Scan for the cell matching the given text and deliver its [X, Y] coordinate at center. 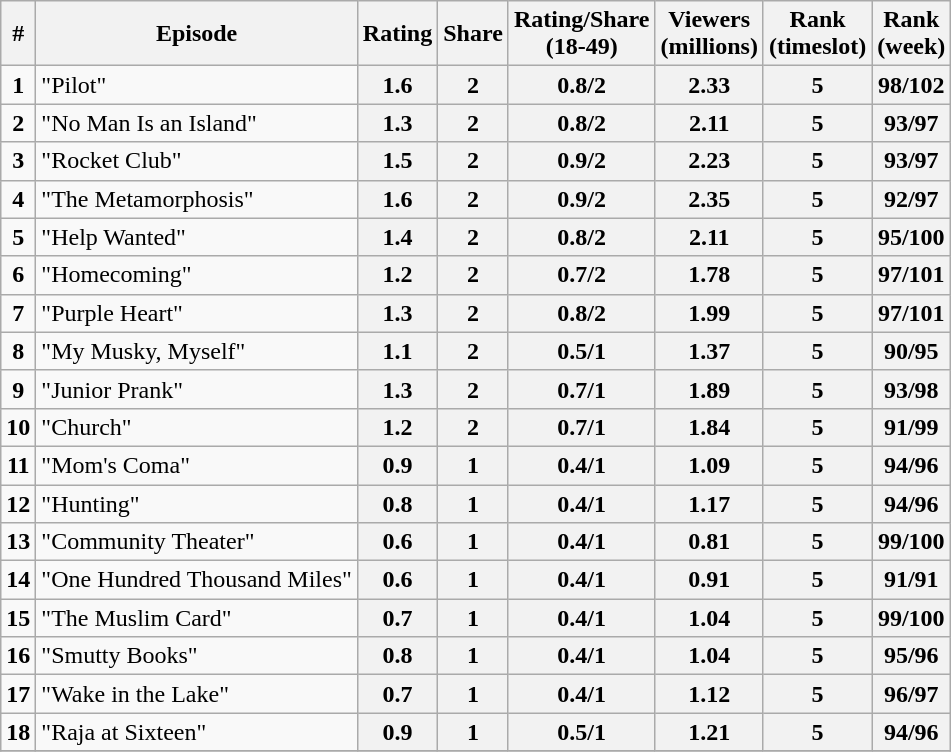
2.33 [709, 85]
4 [18, 199]
93/98 [912, 389]
"No Man Is an Island" [197, 123]
"Hunting" [197, 503]
2.23 [709, 161]
90/95 [912, 351]
"Smutty Books" [197, 656]
95/96 [912, 656]
Share [474, 34]
6 [18, 275]
1.84 [709, 427]
1.5 [397, 161]
13 [18, 542]
Episode [197, 34]
11 [18, 465]
1.99 [709, 313]
3 [18, 161]
10 [18, 427]
95/100 [912, 237]
Rating [397, 34]
"Wake in the Lake" [197, 694]
12 [18, 503]
7 [18, 313]
1.09 [709, 465]
"Rocket Club" [197, 161]
98/102 [912, 85]
"Junior Prank" [197, 389]
Rank(week) [912, 34]
1.17 [709, 503]
"One Hundred Thousand Miles" [197, 580]
0.81 [709, 542]
"Church" [197, 427]
Rating/Share(18-49) [582, 34]
"The Metamorphosis" [197, 199]
"Homecoming" [197, 275]
1.21 [709, 732]
"Mom's Coma" [197, 465]
"My Musky, Myself" [197, 351]
91/91 [912, 580]
1.4 [397, 237]
14 [18, 580]
1.78 [709, 275]
16 [18, 656]
# [18, 34]
1.89 [709, 389]
17 [18, 694]
"Pilot" [197, 85]
1.1 [397, 351]
0.7/2 [582, 275]
"The Muslim Card" [197, 618]
91/99 [912, 427]
"Community Theater" [197, 542]
"Raja at Sixteen" [197, 732]
92/97 [912, 199]
8 [18, 351]
Rank(timeslot) [817, 34]
9 [18, 389]
1.12 [709, 694]
Viewers(millions) [709, 34]
0.91 [709, 580]
"Purple Heart" [197, 313]
96/97 [912, 694]
2.35 [709, 199]
18 [18, 732]
1.37 [709, 351]
15 [18, 618]
"Help Wanted" [197, 237]
